Locate the cell with the specified text and output its [x, y] center coordinate. 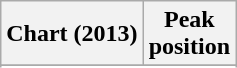
Peakposition [189, 34]
Chart (2013) [72, 34]
